Detect which cell encompasses the target text, then output its [X, Y] center coordinate. 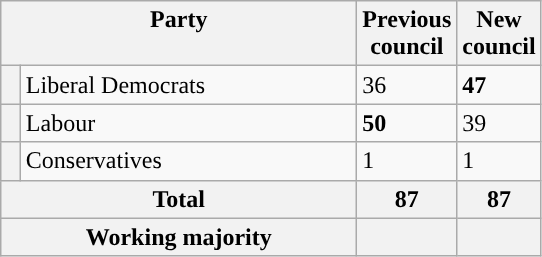
New council [499, 34]
Previous council [407, 34]
Conservatives [188, 161]
36 [407, 85]
Total [179, 199]
47 [499, 85]
Working majority [179, 237]
39 [499, 123]
Party [179, 34]
Labour [188, 123]
50 [407, 123]
Liberal Democrats [188, 85]
